Return (X, Y) of the center of cell containing provided text 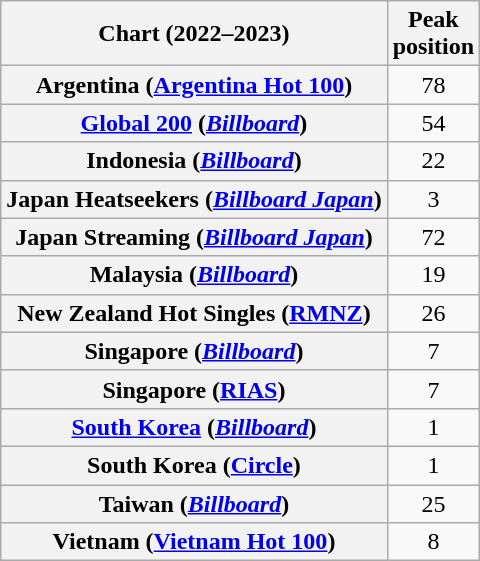
Indonesia (Billboard) (194, 161)
Argentina (Argentina Hot 100) (194, 85)
Peakposition (433, 34)
25 (433, 503)
54 (433, 123)
Singapore (Billboard) (194, 351)
8 (433, 542)
Singapore (RIAS) (194, 389)
22 (433, 161)
26 (433, 313)
Global 200 (Billboard) (194, 123)
72 (433, 237)
78 (433, 85)
Taiwan (Billboard) (194, 503)
Malaysia (Billboard) (194, 275)
19 (433, 275)
Vietnam (Vietnam Hot 100) (194, 542)
New Zealand Hot Singles (RMNZ) (194, 313)
South Korea (Billboard) (194, 427)
Chart (2022–2023) (194, 34)
Japan Heatseekers (Billboard Japan) (194, 199)
3 (433, 199)
South Korea (Circle) (194, 465)
Japan Streaming (Billboard Japan) (194, 237)
